From the cell containing the given text, extract its center point as [x, y] coordinate. 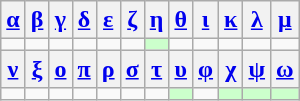
ε [108, 20]
γ [60, 20]
α [13, 20]
λ [257, 20]
ο [60, 69]
ζ [132, 20]
μ [286, 20]
ξ [37, 69]
δ [84, 20]
θ [181, 20]
κ [231, 20]
ν [13, 69]
τ [156, 69]
σ [132, 69]
χ [231, 69]
φ [206, 69]
β [37, 20]
ι [206, 20]
υ [181, 69]
η [156, 20]
ω [286, 69]
ψ [257, 69]
ρ [108, 69]
π [84, 69]
